Pinpoint the cell where the given text exists, returning its (x, y) midpoint coordinate. 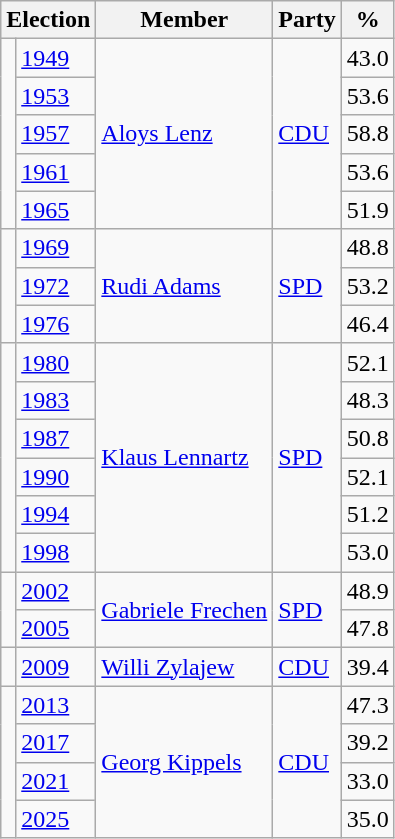
1980 (56, 362)
1953 (56, 96)
48.3 (368, 400)
1949 (56, 58)
1961 (56, 172)
47.3 (368, 705)
2013 (56, 705)
50.8 (368, 438)
53.2 (368, 286)
1972 (56, 286)
1987 (56, 438)
2021 (56, 781)
43.0 (368, 58)
1994 (56, 515)
Willi Zylajew (184, 667)
1969 (56, 248)
Member (184, 20)
2025 (56, 819)
Party (307, 20)
58.8 (368, 134)
51.9 (368, 210)
39.4 (368, 667)
35.0 (368, 819)
Klaus Lennartz (184, 457)
2002 (56, 591)
46.4 (368, 324)
47.8 (368, 629)
2009 (56, 667)
1976 (56, 324)
Gabriele Frechen (184, 610)
1990 (56, 477)
Georg Kippels (184, 762)
1957 (56, 134)
1998 (56, 553)
39.2 (368, 743)
51.2 (368, 515)
1983 (56, 400)
Election (48, 20)
2017 (56, 743)
33.0 (368, 781)
Rudi Adams (184, 286)
53.0 (368, 553)
% (368, 20)
2005 (56, 629)
1965 (56, 210)
48.8 (368, 248)
48.9 (368, 591)
Aloys Lenz (184, 134)
